Provide the (x, y) coordinate of the cell's center where the given text is located.  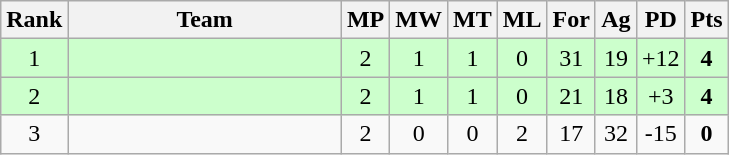
-15 (660, 134)
Ag (616, 20)
+3 (660, 96)
31 (571, 58)
MP (365, 20)
3 (34, 134)
+12 (660, 58)
Team (205, 20)
Rank (34, 20)
18 (616, 96)
For (571, 20)
Pts (706, 20)
PD (660, 20)
19 (616, 58)
MW (419, 20)
32 (616, 134)
MT (473, 20)
ML (522, 20)
21 (571, 96)
17 (571, 134)
